Capture the cell that displays the provided text and extract its (X, Y) central coordinate. 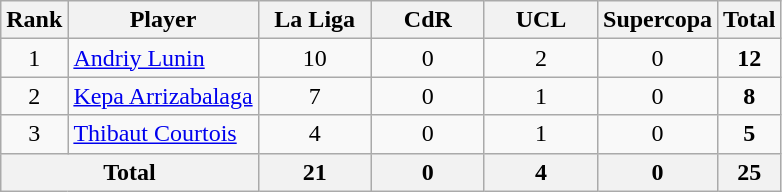
Rank (34, 20)
La Liga (314, 20)
Player (163, 20)
21 (314, 172)
10 (314, 58)
3 (34, 134)
UCL (540, 20)
CdR (428, 20)
Thibaut Courtois (163, 134)
Andriy Lunin (163, 58)
5 (750, 134)
12 (750, 58)
8 (750, 96)
Supercopa (658, 20)
Kepa Arrizabalaga (163, 96)
7 (314, 96)
25 (750, 172)
